Return (x, y) of the center of cell containing provided text 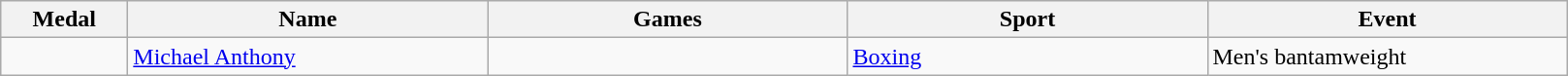
Event (1387, 19)
Games (667, 19)
Boxing (1028, 57)
Michael Anthony (308, 57)
Name (308, 19)
Sport (1028, 19)
Men's bantamweight (1387, 57)
Medal (64, 19)
